Output the [x, y] coordinate of the center of the cell containing the given text.  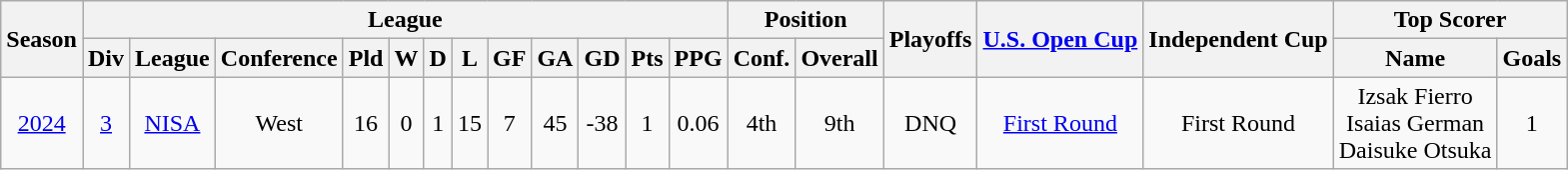
W [406, 58]
PPG [698, 58]
GA [556, 58]
Playoffs [930, 39]
Name [1415, 58]
L [470, 58]
GF [510, 58]
15 [470, 123]
GD [602, 58]
Top Scorer [1449, 20]
Season [42, 39]
-38 [602, 123]
2024 [42, 123]
West [279, 123]
Pts [648, 58]
Div [106, 58]
Conf. [762, 58]
0 [406, 123]
45 [556, 123]
DNQ [930, 123]
Overall [839, 58]
D [438, 58]
Position [805, 20]
3 [106, 123]
Independent Cup [1238, 39]
NISA [173, 123]
4th [762, 123]
U.S. Open Cup [1060, 39]
Goals [1532, 58]
9th [839, 123]
Izsak Fierro Isaias German Daisuke Otsuka [1415, 123]
0.06 [698, 123]
7 [510, 123]
Conference [279, 58]
16 [366, 123]
Pld [366, 58]
